Detect which cell encompasses the target text, then output its (X, Y) center coordinate. 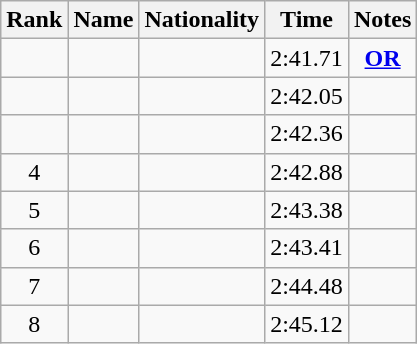
Rank (34, 20)
Notes (382, 20)
OR (382, 58)
2:42.88 (307, 172)
2:42.05 (307, 96)
7 (34, 286)
2:41.71 (307, 58)
2:42.36 (307, 134)
Nationality (202, 20)
2:43.38 (307, 210)
5 (34, 210)
Time (307, 20)
8 (34, 324)
6 (34, 248)
4 (34, 172)
Name (104, 20)
2:45.12 (307, 324)
2:43.41 (307, 248)
2:44.48 (307, 286)
